Output the (X, Y) coordinate of the center of the cell containing the given text.  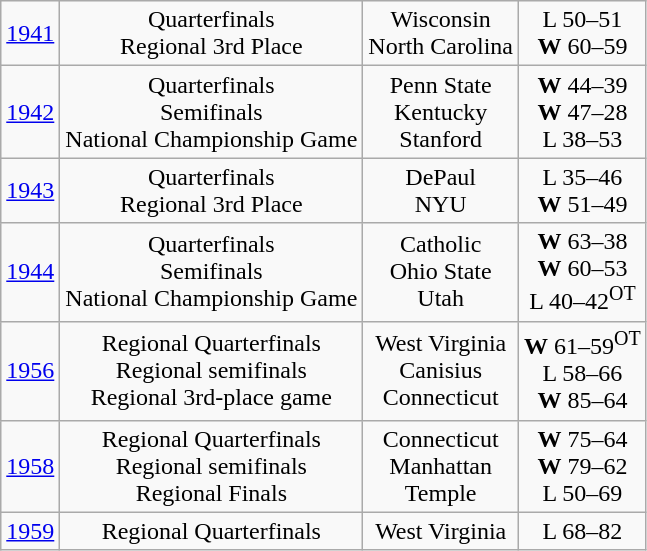
W 61–59OTL 58–66W 85–64 (583, 370)
CatholicOhio StateUtah (441, 272)
Regional QuarterfinalsRegional semifinalsRegional 3rd-place game (212, 370)
1944 (30, 272)
L 35–46W 51–49 (583, 190)
Regional QuarterfinalsRegional semifinalsRegional Finals (212, 466)
1941 (30, 34)
WisconsinNorth Carolina (441, 34)
1958 (30, 466)
W 44–39W 47–28L 38–53 (583, 112)
W 75–64W 79–62L 50–69 (583, 466)
W 63–38W 60–53L 40–42OT (583, 272)
1956 (30, 370)
Regional Quarterfinals (212, 531)
L 50–51W 60–59 (583, 34)
DePaulNYU (441, 190)
Penn StateKentuckyStanford (441, 112)
L 68–82 (583, 531)
1959 (30, 531)
1943 (30, 190)
West Virginia (441, 531)
ConnecticutManhattanTemple (441, 466)
West VirginiaCanisiusConnecticut (441, 370)
1942 (30, 112)
